Return the [X, Y] coordinate for the center point of the cell that contains the specified text.  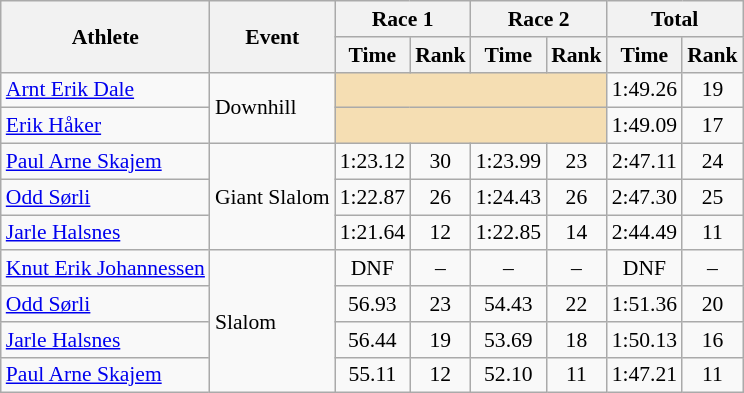
Total [675, 19]
1:22.87 [372, 197]
1:24.43 [508, 197]
1:21.64 [372, 233]
Downhill [272, 108]
1:50.13 [644, 340]
18 [576, 340]
Event [272, 36]
Slalom [272, 322]
17 [712, 126]
14 [576, 233]
2:47.30 [644, 197]
53.69 [508, 340]
22 [576, 304]
Athlete [106, 36]
24 [712, 162]
1:47.21 [644, 375]
52.10 [508, 375]
16 [712, 340]
Erik Håker [106, 126]
1:23.12 [372, 162]
56.44 [372, 340]
2:44.49 [644, 233]
Race 2 [539, 19]
2:47.11 [644, 162]
1:49.09 [644, 126]
1:49.26 [644, 90]
Race 1 [403, 19]
1:23.99 [508, 162]
1:51.36 [644, 304]
Knut Erik Johannessen [106, 269]
54.43 [508, 304]
1:22.85 [508, 233]
25 [712, 197]
Arnt Erik Dale [106, 90]
20 [712, 304]
30 [440, 162]
56.93 [372, 304]
55.11 [372, 375]
Giant Slalom [272, 198]
